Search for the cell housing the specified text and yield its (x, y) center coordinate. 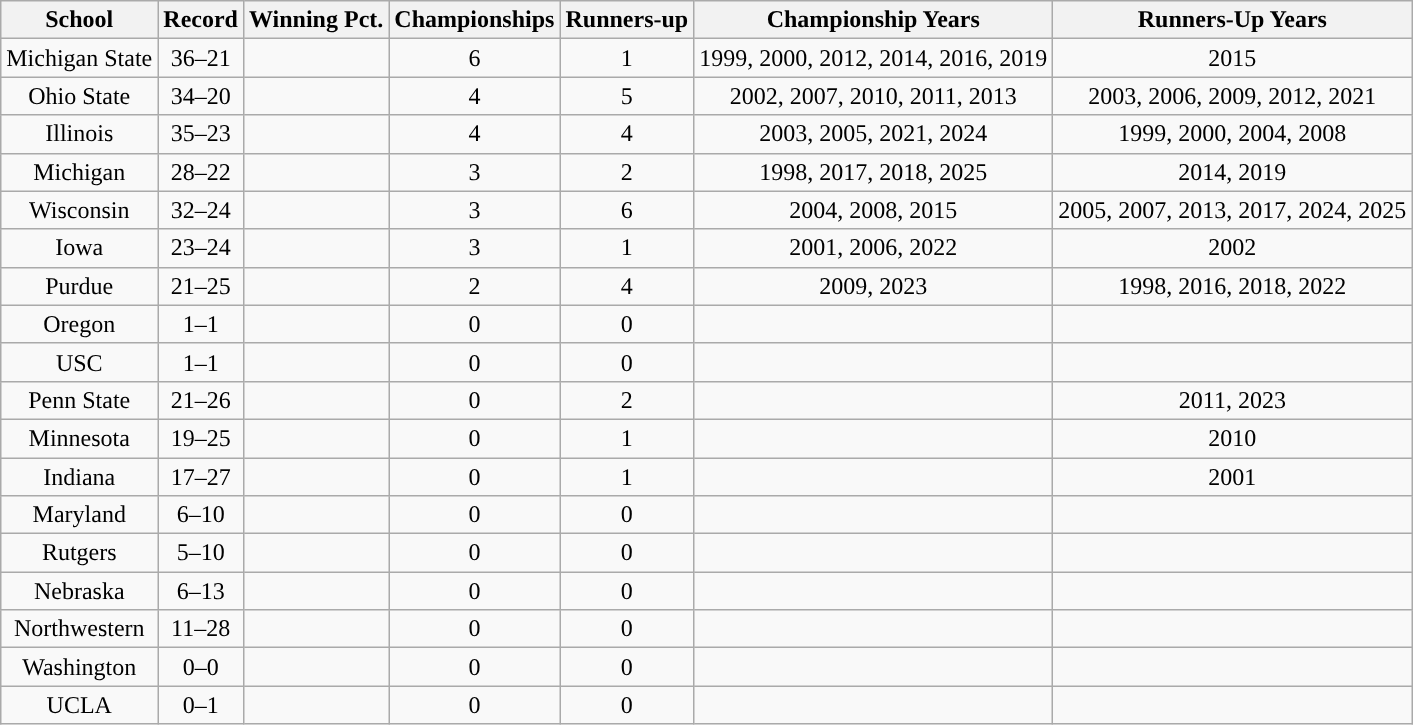
5 (627, 96)
2011, 2023 (1232, 400)
6–13 (201, 591)
Iowa (80, 248)
2002 (1232, 248)
Championships (474, 20)
Wisconsin (80, 210)
2009, 2023 (874, 286)
2003, 2006, 2009, 2012, 2021 (1232, 96)
UCLA (80, 705)
19–25 (201, 438)
Nebraska (80, 591)
Washington (80, 667)
Purdue (80, 286)
Rutgers (80, 553)
Oregon (80, 324)
1999, 2000, 2012, 2014, 2016, 2019 (874, 58)
Minnesota (80, 438)
17–27 (201, 477)
2005, 2007, 2013, 2017, 2024, 2025 (1232, 210)
2010 (1232, 438)
2003, 2005, 2021, 2024 (874, 134)
Runners-Up Years (1232, 20)
1999, 2000, 2004, 2008 (1232, 134)
Indiana (80, 477)
35–23 (201, 134)
Championship Years (874, 20)
Illinois (80, 134)
School (80, 20)
28–22 (201, 172)
6–10 (201, 515)
1998, 2016, 2018, 2022 (1232, 286)
Runners-up (627, 20)
5–10 (201, 553)
11–28 (201, 629)
2014, 2019 (1232, 172)
2004, 2008, 2015 (874, 210)
1998, 2017, 2018, 2025 (874, 172)
36–21 (201, 58)
Penn State (80, 400)
Ohio State (80, 96)
2001, 2006, 2022 (874, 248)
Michigan (80, 172)
Record (201, 20)
Maryland (80, 515)
2002, 2007, 2010, 2011, 2013 (874, 96)
Northwestern (80, 629)
2001 (1232, 477)
21–26 (201, 400)
32–24 (201, 210)
0–1 (201, 705)
0–0 (201, 667)
34–20 (201, 96)
2015 (1232, 58)
USC (80, 362)
23–24 (201, 248)
21–25 (201, 286)
Michigan State (80, 58)
Winning Pct. (316, 20)
